Return (X, Y) of the center of cell containing provided text 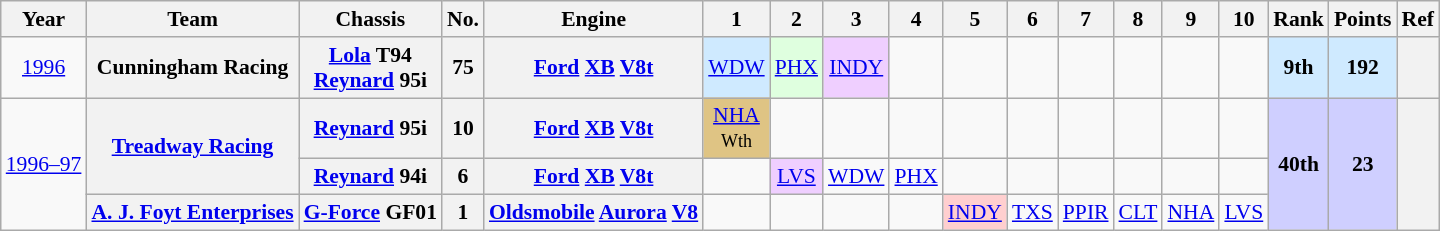
CLT (1138, 213)
Ref (1418, 19)
NHA (1190, 213)
4 (916, 19)
8 (1138, 19)
40th (1298, 164)
Treadway Racing (192, 146)
1996–97 (44, 164)
Points (1363, 19)
75 (463, 68)
Year (44, 19)
23 (1363, 164)
Reynard 94i (370, 177)
1996 (44, 68)
Team (192, 19)
Chassis (370, 19)
No. (463, 19)
PPIR (1086, 213)
G-Force GF01 (370, 213)
Reynard 95i (370, 128)
Oldsmobile Aurora V8 (594, 213)
2 (796, 19)
5 (975, 19)
Lola T94 Reynard 95i (370, 68)
192 (1363, 68)
NHAWth (736, 128)
9th (1298, 68)
3 (856, 19)
Cunningham Racing (192, 68)
TXS (1032, 213)
7 (1086, 19)
Rank (1298, 19)
Engine (594, 19)
A. J. Foyt Enterprises (192, 213)
9 (1190, 19)
